Pinpoint the cell where the given text exists, returning its (x, y) midpoint coordinate. 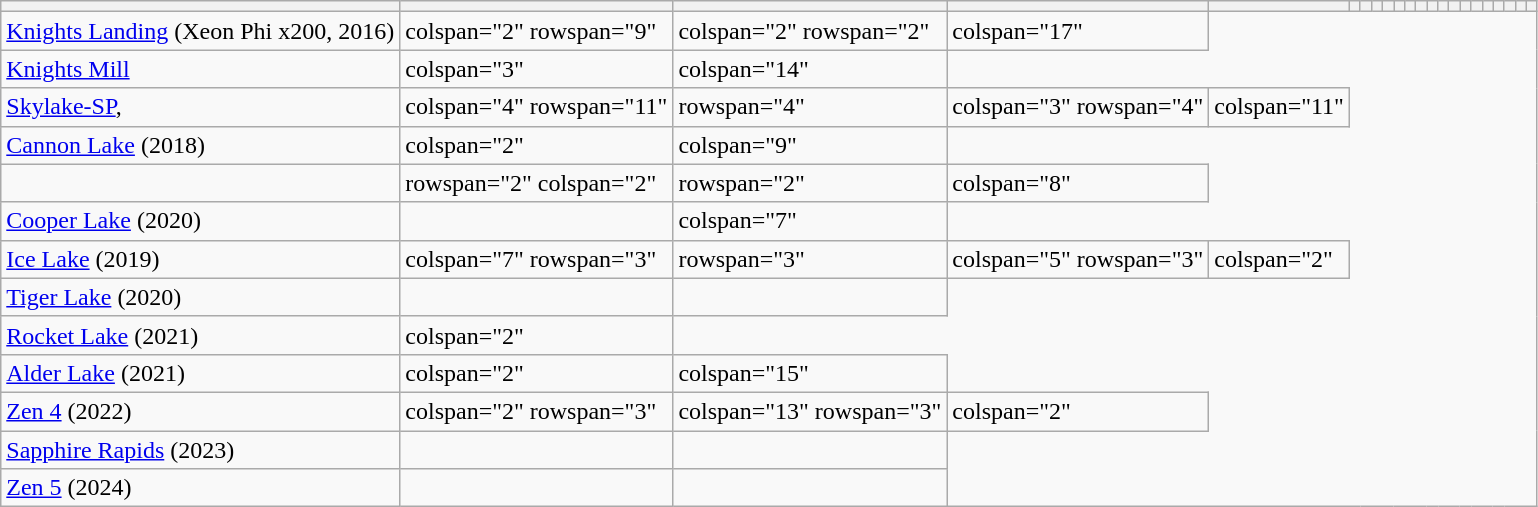
Zen 4 (2022) (200, 411)
Cooper Lake (2020) (200, 221)
Zen 5 (2024) (200, 488)
colspan="11" (1280, 107)
colspan="4" rowspan="11" (536, 107)
colspan="15" (810, 373)
colspan="7" rowspan="3" (536, 259)
Tiger Lake (2020) (200, 297)
colspan="2" rowspan="2" (810, 31)
colspan="14" (810, 69)
Ice Lake (2019) (200, 259)
rowspan="2" (810, 183)
colspan="9" (810, 145)
colspan="17" (1078, 31)
Sapphire Rapids (2023) (200, 449)
Skylake-SP, (200, 107)
Alder Lake (2021) (200, 373)
colspan="5" rowspan="3" (1078, 259)
Knights Landing (Xeon Phi x200, 2016) (200, 31)
colspan="3" rowspan="4" (1078, 107)
colspan="2" rowspan="3" (536, 411)
colspan="2" rowspan="9" (536, 31)
rowspan="3" (810, 259)
rowspan="2" colspan="2" (536, 183)
Knights Mill (200, 69)
colspan="13" rowspan="3" (810, 411)
colspan="8" (1078, 183)
Cannon Lake (2018) (200, 145)
rowspan="4" (810, 107)
Rocket Lake (2021) (200, 335)
colspan="3" (536, 69)
colspan="7" (810, 221)
